Identify which cell holds the provided text, then report its [X, Y] central coordinate. 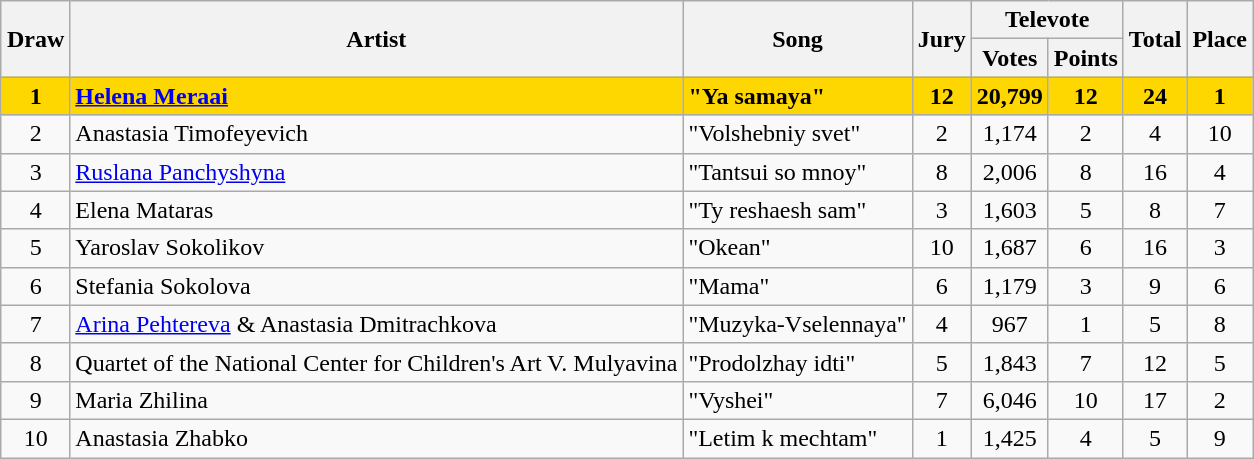
"Vyshei" [798, 400]
"Ty reshaesh sam" [798, 210]
"Letim k mechtam" [798, 438]
1,687 [1010, 248]
Arina Pehtereva & Anastasia Dmitrachkova [376, 324]
Song [798, 39]
1,425 [1010, 438]
2,006 [1010, 172]
Votes [1010, 58]
967 [1010, 324]
Artist [376, 39]
Place [1220, 39]
17 [1155, 400]
20,799 [1010, 96]
Helena Meraai [376, 96]
"Mama" [798, 286]
1,603 [1010, 210]
Televote [1047, 20]
"Okean" [798, 248]
Jury [942, 39]
Points [1086, 58]
"Muzyka-Vselennaya" [798, 324]
"Prodolzhay idti" [798, 362]
1,174 [1010, 134]
6,046 [1010, 400]
Draw [35, 39]
Stefania Sokolova [376, 286]
1,179 [1010, 286]
Quartet of the National Center for Children's Art V. Mulyavina [376, 362]
1,843 [1010, 362]
24 [1155, 96]
Elena Mataras [376, 210]
Total [1155, 39]
"Volshebniy svet" [798, 134]
Ruslana Panchyshyna [376, 172]
Yaroslav Sokolikov [376, 248]
Anastasia Timofeyevich [376, 134]
Maria Zhilina [376, 400]
"Ya samaya" [798, 96]
"Tantsui so mnoy" [798, 172]
Anastasia Zhabko [376, 438]
